Pinpoint the cell where the given text exists, returning its [x, y] midpoint coordinate. 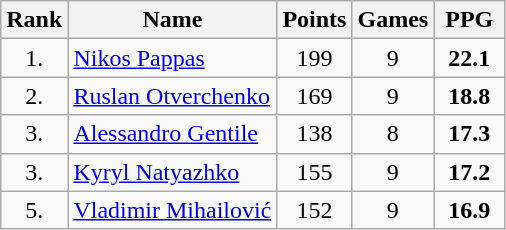
Alessandro Gentile [172, 134]
17.2 [470, 172]
Points [314, 20]
Nikos Pappas [172, 58]
8 [393, 134]
Ruslan Otverchenko [172, 96]
169 [314, 96]
Games [393, 20]
Kyryl Natyazhko [172, 172]
PPG [470, 20]
152 [314, 210]
22.1 [470, 58]
138 [314, 134]
155 [314, 172]
5. [34, 210]
1. [34, 58]
16.9 [470, 210]
Name [172, 20]
199 [314, 58]
Rank [34, 20]
Vladimir Mihailović [172, 210]
17.3 [470, 134]
18.8 [470, 96]
2. [34, 96]
